Extract the (x, y) coordinate from the center of the cell holding the provided text.  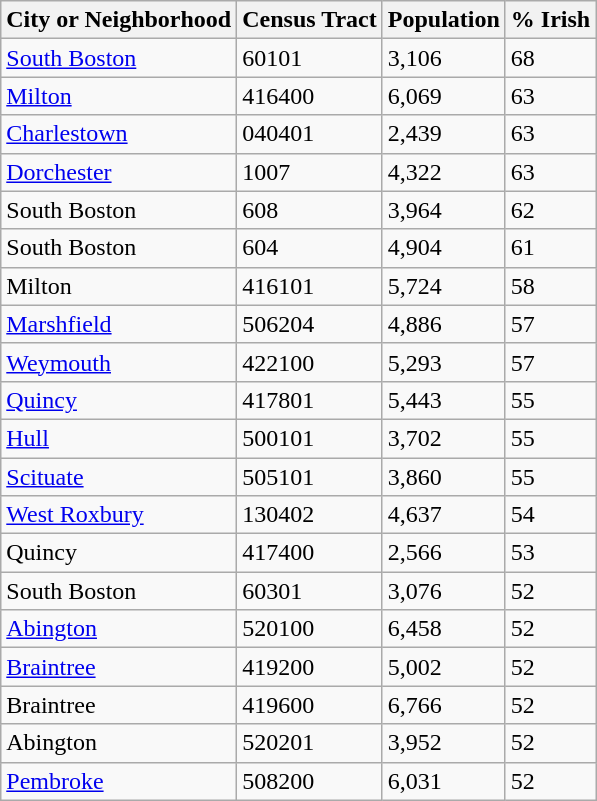
2,439 (444, 134)
505101 (310, 477)
3,106 (444, 58)
% Irish (550, 20)
2,566 (444, 553)
6,069 (444, 96)
Dorchester (119, 172)
6,031 (444, 781)
3,964 (444, 210)
Pembroke (119, 781)
68 (550, 58)
60101 (310, 58)
53 (550, 553)
Marshfield (119, 324)
Charlestown (119, 134)
54 (550, 515)
60301 (310, 591)
4,322 (444, 172)
5,724 (444, 286)
4,886 (444, 324)
130402 (310, 515)
6,766 (444, 705)
419200 (310, 667)
Scituate (119, 477)
1007 (310, 172)
Weymouth (119, 362)
6,458 (444, 629)
3,076 (444, 591)
3,952 (444, 743)
417801 (310, 400)
3,860 (444, 477)
4,904 (444, 248)
604 (310, 248)
520100 (310, 629)
58 (550, 286)
422100 (310, 362)
500101 (310, 438)
West Roxbury (119, 515)
4,637 (444, 515)
5,443 (444, 400)
520201 (310, 743)
Census Tract (310, 20)
416101 (310, 286)
040401 (310, 134)
416400 (310, 96)
506204 (310, 324)
419600 (310, 705)
5,293 (444, 362)
Hull (119, 438)
5,002 (444, 667)
417400 (310, 553)
Population (444, 20)
608 (310, 210)
61 (550, 248)
City or Neighborhood (119, 20)
62 (550, 210)
508200 (310, 781)
3,702 (444, 438)
